Determine the [x, y] coordinate at the center of the cell enclosing the given text.  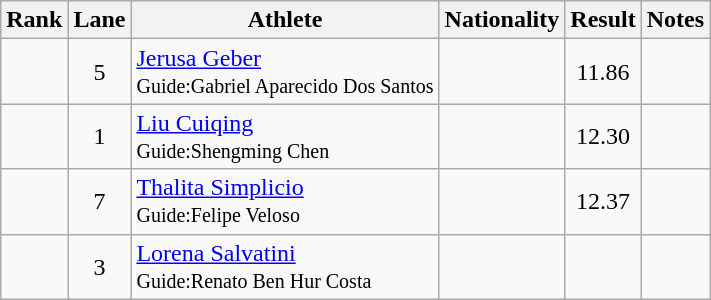
Thalita Simplicio Guide:Felipe Veloso [285, 202]
5 [100, 72]
Lane [100, 20]
11.86 [603, 72]
12.37 [603, 202]
7 [100, 202]
Jerusa Geber Guide:Gabriel Aparecido Dos Santos [285, 72]
Athlete [285, 20]
Notes [675, 20]
Lorena Salvatini Guide:Renato Ben Hur Costa [285, 266]
Liu Cuiqing Guide:Shengming Chen [285, 136]
3 [100, 266]
12.30 [603, 136]
Rank [34, 20]
Nationality [502, 20]
Result [603, 20]
1 [100, 136]
